Locate the cell with the specified text and output its (x, y) center coordinate. 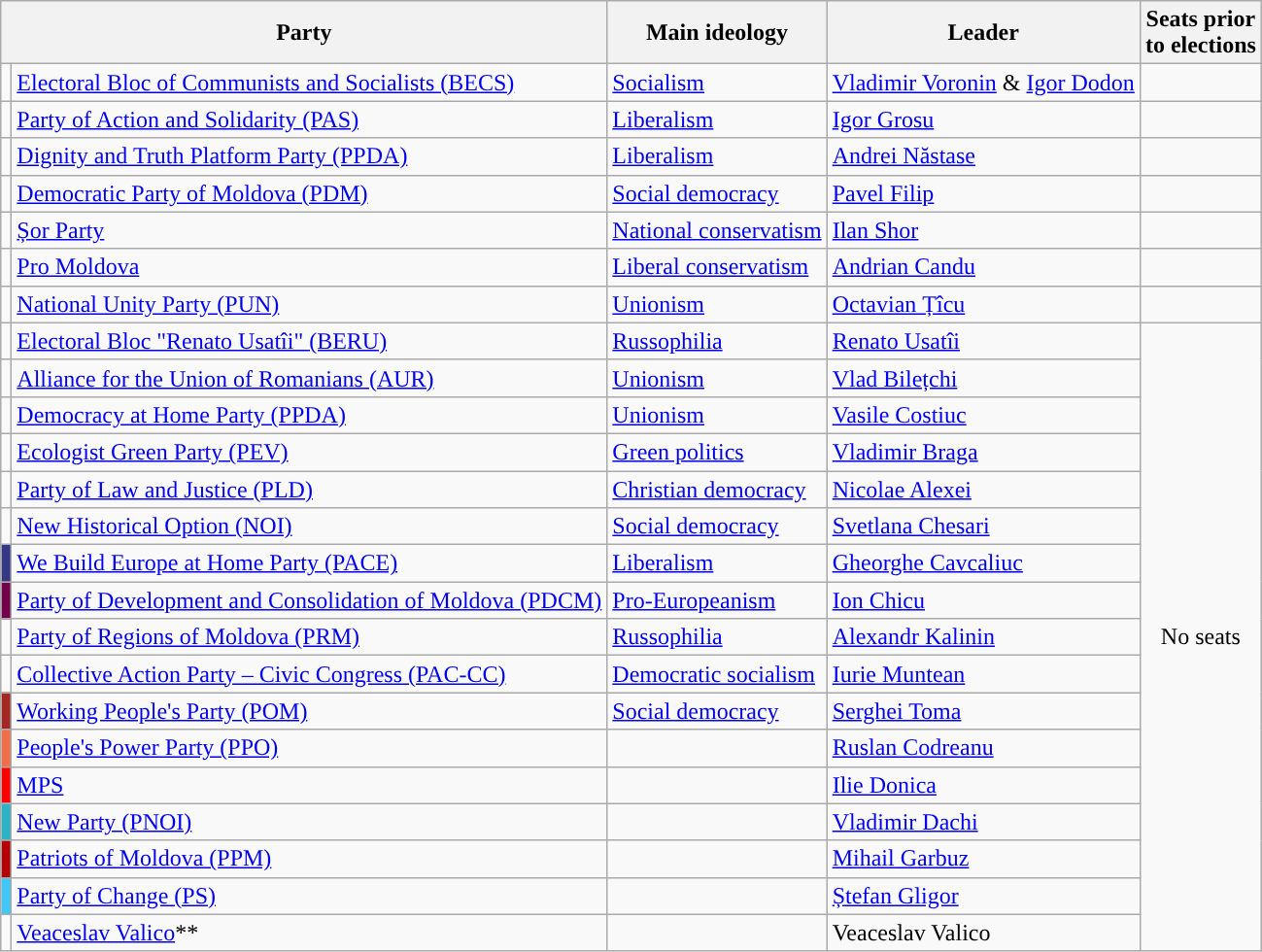
Party of Development and Consolidation of Moldova (PDCM) (309, 600)
Party of Action and Solidarity (PAS) (309, 119)
Ruslan Codreanu (983, 748)
Democratic socialism (717, 674)
Ilan Shor (983, 230)
Patriots of Moldova (PPM) (309, 859)
Iurie Muntean (983, 674)
National Unity Party (PUN) (309, 304)
Vladimir Voronin & Igor Dodon (983, 83)
Vladimir Braga (983, 452)
Seats priorto elections (1201, 33)
Democratic Party of Moldova (PDM) (309, 193)
Party of Regions of Moldova (PRM) (309, 637)
Party of Law and Justice (PLD) (309, 489)
Andrian Candu (983, 267)
Mihail Garbuz (983, 859)
Alexandr Kalinin (983, 637)
Gheorghe Cavcaliuc (983, 563)
Renato Usatîi (983, 341)
Ilie Donica (983, 785)
New Party (PNOI) (309, 822)
Ștefan Gligor (983, 896)
Ecologist Green Party (PEV) (309, 452)
Alliance for the Union of Romanians (AUR) (309, 378)
Pavel Filip (983, 193)
Party of Change (PS) (309, 896)
Main ideology (717, 33)
No seats (1201, 637)
Green politics (717, 452)
Christian democracy (717, 489)
Igor Grosu (983, 119)
Leader (983, 33)
Ion Chicu (983, 600)
Party (304, 33)
Serghei Toma (983, 711)
People's Power Party (PPO) (309, 748)
National conservatism (717, 230)
MPS (309, 785)
Svetlana Chesari (983, 527)
Democracy at Home Party (PPDA) (309, 415)
Nicolae Alexei (983, 489)
Pro Moldova (309, 267)
Vladimir Dachi (983, 822)
Electoral Bloc of Communists and Socialists (BECS) (309, 83)
Vasile Costiuc (983, 415)
Vlad Bilețchi (983, 378)
Collective Action Party – Civic Congress (PAC-CC) (309, 674)
Working People's Party (POM) (309, 711)
We Build Europe at Home Party (PACE) (309, 563)
New Historical Option (NOI) (309, 527)
Octavian Țîcu (983, 304)
Electoral Bloc "Renato Usatîi" (BERU) (309, 341)
Socialism (717, 83)
Dignity and Truth Platform Party (PPDA) (309, 156)
Șor Party (309, 230)
Veaceslav Valico (983, 933)
Pro-Europeanism (717, 600)
Liberal conservatism (717, 267)
Andrei Năstase (983, 156)
Veaceslav Valico** (309, 933)
